Pinpoint the cell where the given text exists, returning its [x, y] midpoint coordinate. 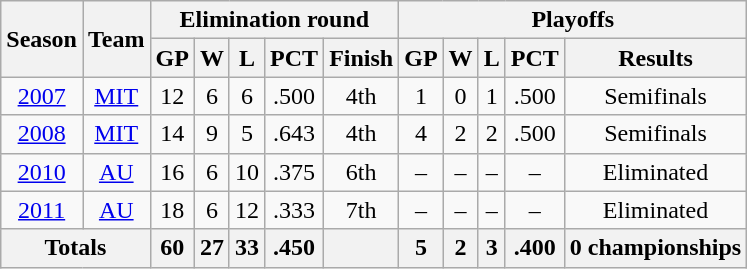
Finish [362, 58]
.375 [294, 172]
.333 [294, 210]
6th [362, 172]
.450 [294, 248]
4 [421, 134]
Results [655, 58]
14 [172, 134]
18 [172, 210]
Totals [76, 248]
2010 [42, 172]
Elimination round [274, 20]
0 championships [655, 248]
7th [362, 210]
27 [212, 248]
Team [116, 39]
60 [172, 248]
9 [212, 134]
2011 [42, 210]
2007 [42, 96]
10 [246, 172]
.643 [294, 134]
0 [460, 96]
3 [492, 248]
33 [246, 248]
.400 [534, 248]
Playoffs [573, 20]
16 [172, 172]
Season [42, 39]
2008 [42, 134]
